Pinpoint the cell where the given text exists, returning its (X, Y) midpoint coordinate. 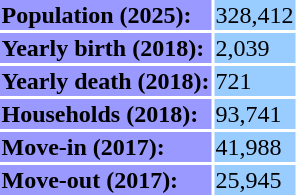
Move-out (2017): (106, 180)
93,741 (254, 114)
Yearly death (2018): (106, 81)
Population (2025): (106, 15)
328,412 (254, 15)
Households (2018): (106, 114)
721 (254, 81)
2,039 (254, 48)
25,945 (254, 180)
Yearly birth (2018): (106, 48)
41,988 (254, 147)
Move-in (2017): (106, 147)
